Return the (x, y) coordinate for the center point of the cell that contains the specified text.  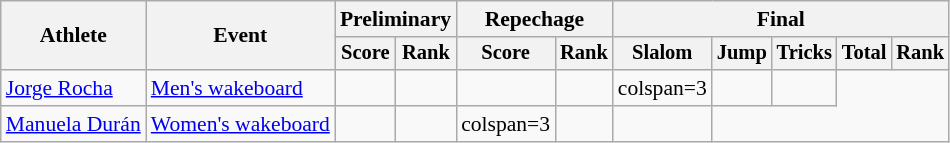
Tricks (804, 54)
Men's wakeboard (240, 88)
Jorge Rocha (74, 88)
Total (864, 54)
Athlete (74, 36)
Jump (742, 54)
Slalom (662, 54)
Final (781, 19)
Repechage (534, 19)
Preliminary (396, 19)
Event (240, 36)
Manuela Durán (74, 124)
Women's wakeboard (240, 124)
